Extract the [x, y] coordinate from the center of the cell holding the provided text.  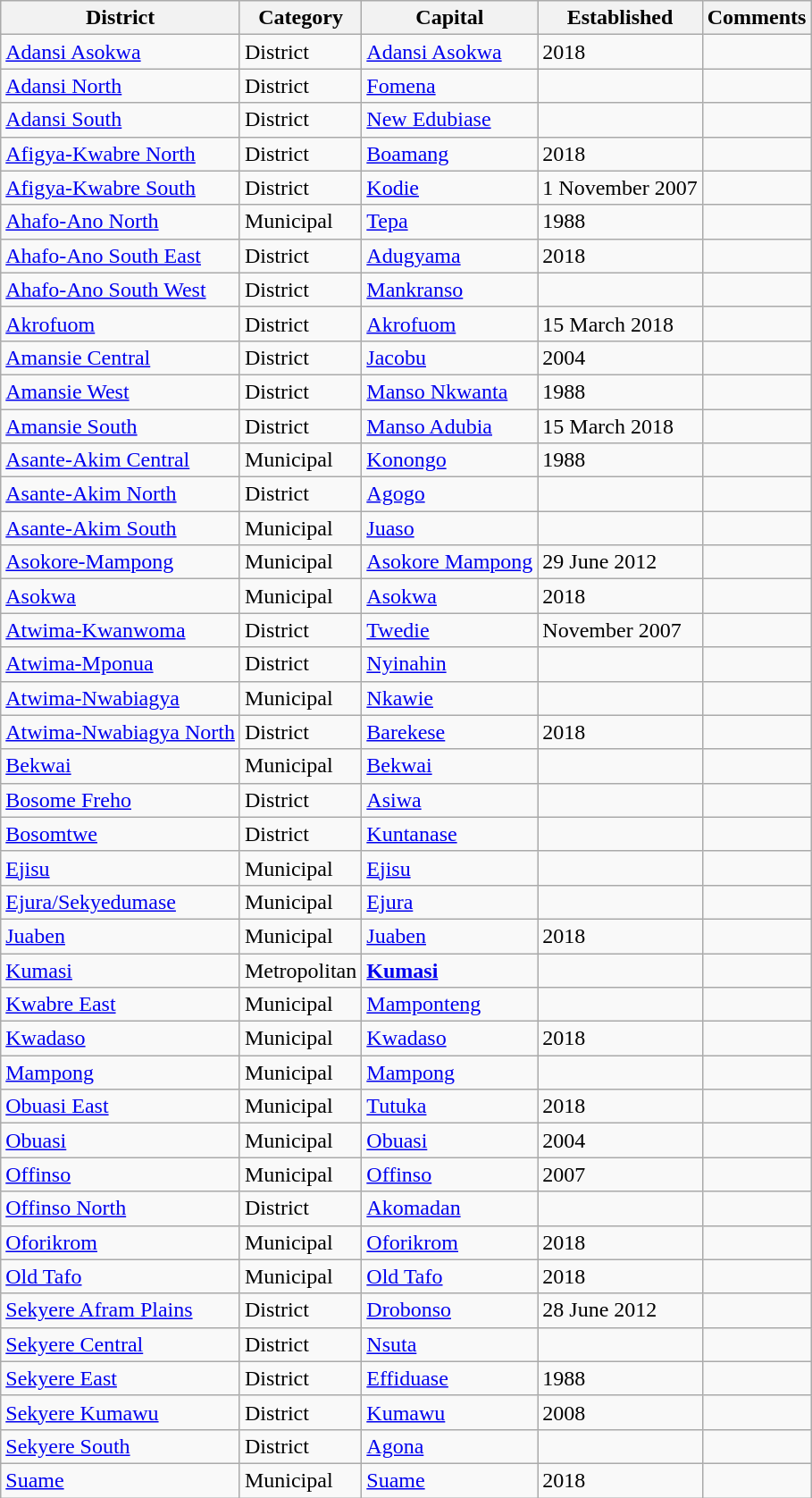
Manso Nkwanta [450, 391]
Asante-Akim Central [121, 460]
Metropolitan [300, 970]
Established [620, 18]
Sekyere Central [121, 1344]
Kuntanase [450, 834]
Adansi North [121, 86]
Asiwa [450, 800]
Agogo [450, 494]
Drobonso [450, 1310]
2007 [620, 1174]
2008 [620, 1412]
Barekese [450, 732]
Category [300, 18]
Sekyere Afram Plains [121, 1310]
Atwima-Mponua [121, 664]
Adugyama [450, 256]
Jacobu [450, 358]
November 2007 [620, 630]
Ejura/Sekyedumase [121, 902]
Kodie [450, 188]
Asante-Akim South [121, 528]
Bosomtwe [121, 834]
Comments [757, 18]
28 June 2012 [620, 1310]
Adansi South [121, 120]
Tutuka [450, 1107]
Mamponteng [450, 1005]
Twedie [450, 630]
Mankranso [450, 290]
Nyinahin [450, 664]
Ahafo-Ano South East [121, 256]
Obuasi East [121, 1107]
Agona [450, 1446]
Sekyere South [121, 1446]
Bosome Freho [121, 800]
Offinso North [121, 1208]
Capital [450, 18]
1 November 2007 [620, 188]
Boamang [450, 154]
Asante-Akim North [121, 494]
Nkawie [450, 698]
Sekyere East [121, 1378]
Fomena [450, 86]
New Edubiase [450, 120]
Amansie West [121, 391]
Juaso [450, 528]
Effiduase [450, 1378]
Tepa [450, 222]
Ahafo-Ano North [121, 222]
Ahafo-Ano South West [121, 290]
Kwabre East [121, 1005]
Manso Adubia [450, 426]
Ejura [450, 902]
Akomadan [450, 1208]
Konongo [450, 460]
29 June 2012 [620, 562]
Atwima-Kwanwoma [121, 630]
Kumawu [450, 1412]
Atwima-Nwabiagya [121, 698]
Afigya-Kwabre North [121, 154]
Amansie South [121, 426]
Nsuta [450, 1344]
Amansie Central [121, 358]
Asokore-Mampong [121, 562]
Atwima-Nwabiagya North [121, 732]
Sekyere Kumawu [121, 1412]
Asokore Mampong [450, 562]
Afigya-Kwabre South [121, 188]
